Capture the cell that displays the provided text and extract its (X, Y) central coordinate. 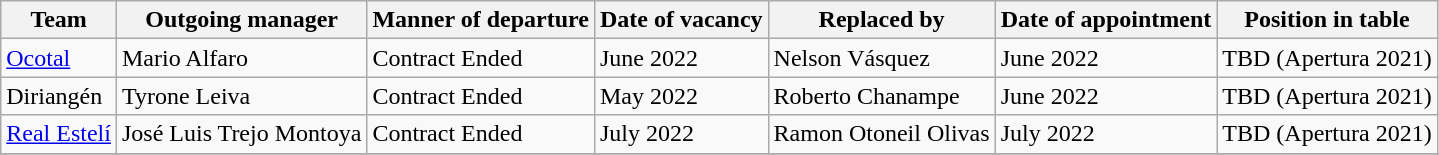
Nelson Vásquez (882, 58)
Ocotal (59, 58)
Manner of departure (480, 20)
Replaced by (882, 20)
Date of vacancy (681, 20)
Diriangén (59, 96)
Mario Alfaro (241, 58)
Position in table (1327, 20)
Outgoing manager (241, 20)
Team (59, 20)
Tyrone Leiva (241, 96)
Ramon Otoneil Olivas (882, 134)
Real Estelí (59, 134)
José Luis Trejo Montoya (241, 134)
May 2022 (681, 96)
Date of appointment (1106, 20)
Roberto Chanampe (882, 96)
